Detect which cell encompasses the target text, then output its [x, y] center coordinate. 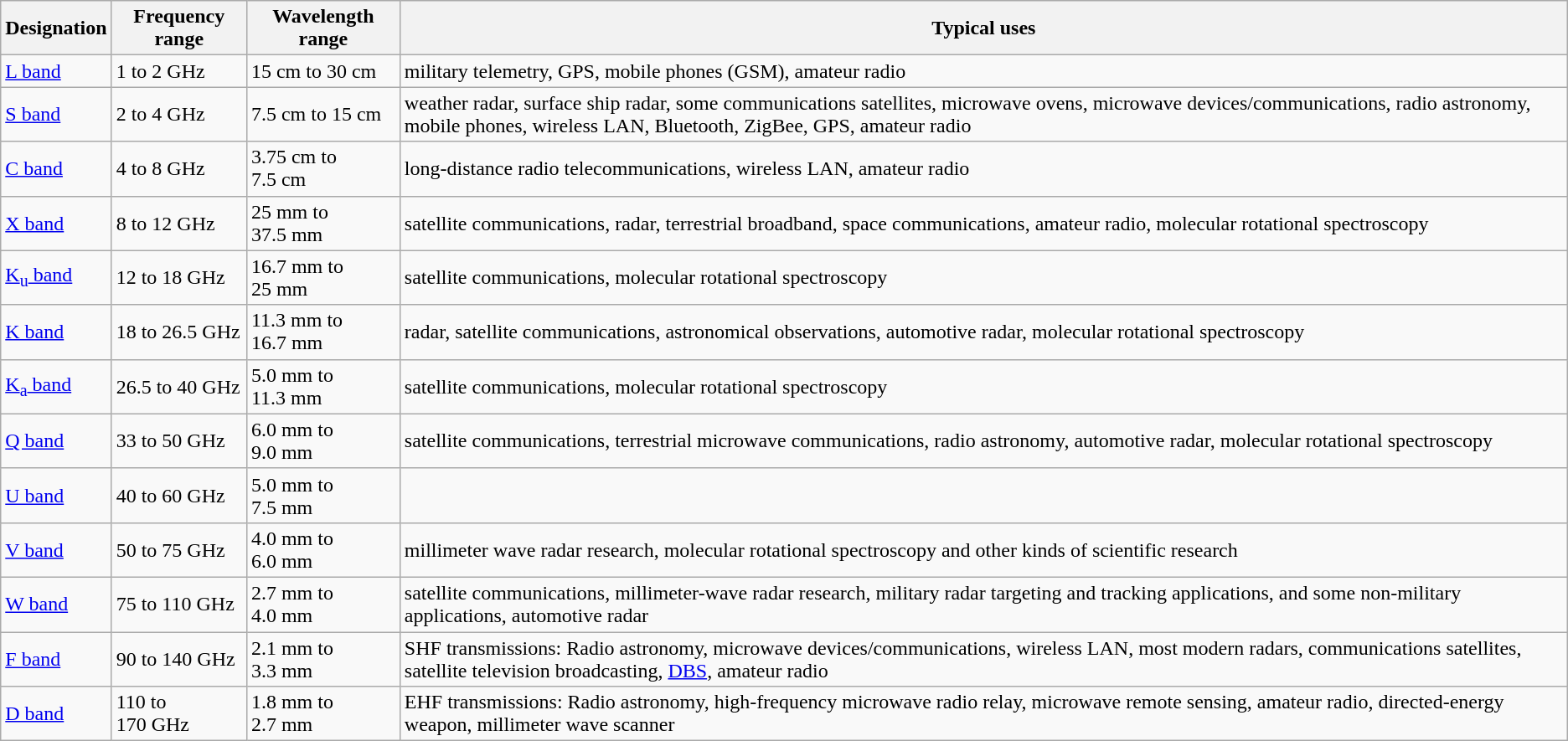
long-distance radio telecommunications, wireless LAN, amateur radio [983, 169]
7.5 cm to 15 cm [323, 114]
satellite communications, radar, terrestrial broadband, space communications, amateur radio, molecular rotational spectroscopy [983, 223]
V band [56, 549]
Q band [56, 440]
11.3 mm to 16.7 mm [323, 332]
5.0 mm to 7.5 mm [323, 496]
50 to 75 GHz [179, 549]
33 to 50 GHz [179, 440]
U band [56, 496]
5.0 mm to 11.3 mm [323, 387]
6.0 mm to 9.0 mm [323, 440]
26.5 to 40 GHz [179, 387]
Ka band [56, 387]
Designation [56, 28]
radar, satellite communications, astronomical observations, automotive radar, molecular rotational spectroscopy [983, 332]
110 to 170 GHz [179, 713]
12 to 18 GHz [179, 278]
2.1 mm to 3.3 mm [323, 658]
8 to 12 GHz [179, 223]
Ku band [56, 278]
satellite communications, terrestrial microwave communications, radio astronomy, automotive radar, molecular rotational spectroscopy [983, 440]
L band [56, 71]
16.7 mm to 25 mm [323, 278]
Wavelength range [323, 28]
4.0 mm to 6.0 mm [323, 549]
40 to 60 GHz [179, 496]
K band [56, 332]
S band [56, 114]
F band [56, 658]
Typical uses [983, 28]
2.7 mm to 4.0 mm [323, 605]
W band [56, 605]
4 to 8 GHz [179, 169]
D band [56, 713]
15 cm to 30 cm [323, 71]
millimeter wave radar research, molecular rotational spectroscopy and other kinds of scientific research [983, 549]
C band [56, 169]
X band [56, 223]
3.75 cm to 7.5 cm [323, 169]
90 to 140 GHz [179, 658]
1 to 2 GHz [179, 71]
25 mm to 37.5 mm [323, 223]
1.8 mm to 2.7 mm [323, 713]
2 to 4 GHz [179, 114]
Frequency range [179, 28]
military telemetry, GPS, mobile phones (GSM), amateur radio [983, 71]
75 to 110 GHz [179, 605]
18 to 26.5 GHz [179, 332]
